For the text-containing cell, return its midpoint in (X, Y) coordinate format. 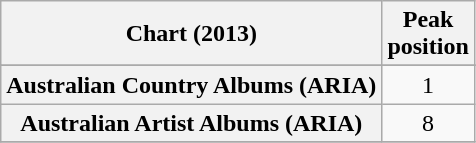
1 (428, 85)
Australian Country Albums (ARIA) (192, 85)
8 (428, 123)
Chart (2013) (192, 34)
Australian Artist Albums (ARIA) (192, 123)
Peak position (428, 34)
